Determine the [X, Y] coordinate at the center of the cell enclosing the given text.  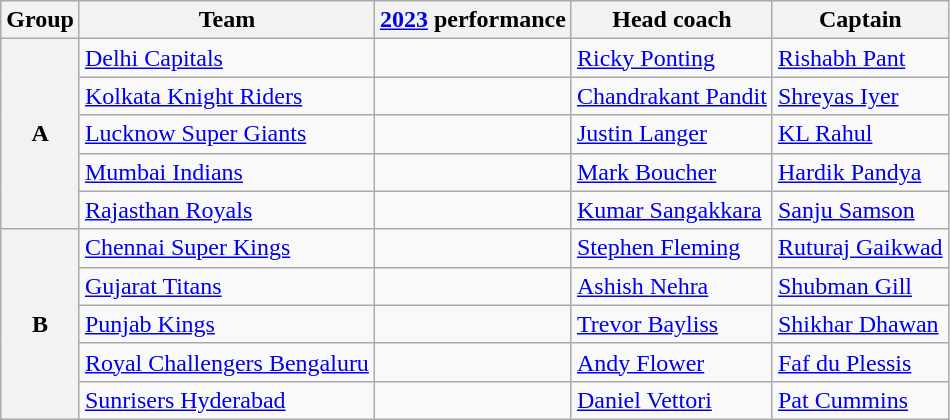
Daniel Vettori [672, 400]
KL Rahul [860, 134]
Captain [860, 20]
Royal Challengers Bengaluru [226, 362]
Ashish Nehra [672, 286]
Sanju Samson [860, 210]
Chandrakant Pandit [672, 96]
Chennai Super Kings [226, 248]
Justin Langer [672, 134]
Head coach [672, 20]
Rishabh Pant [860, 58]
Pat Cummins [860, 400]
Hardik Pandya [860, 172]
2023 performance [472, 20]
Kumar Sangakkara [672, 210]
Mark Boucher [672, 172]
Delhi Capitals [226, 58]
Group [40, 20]
Lucknow Super Giants [226, 134]
Stephen Fleming [672, 248]
Kolkata Knight Riders [226, 96]
Team [226, 20]
Punjab Kings [226, 324]
Shreyas Iyer [860, 96]
Ruturaj Gaikwad [860, 248]
Trevor Bayliss [672, 324]
Andy Flower [672, 362]
Shubman Gill [860, 286]
B [40, 324]
Rajasthan Royals [226, 210]
Sunrisers Hyderabad [226, 400]
A [40, 134]
Shikhar Dhawan [860, 324]
Ricky Ponting [672, 58]
Gujarat Titans [226, 286]
Faf du Plessis [860, 362]
Mumbai Indians [226, 172]
